Identify which cell holds the provided text, then report its (X, Y) central coordinate. 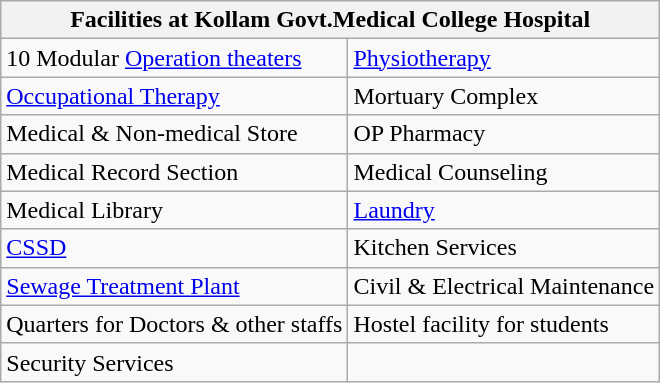
Medical Counseling (504, 172)
Laundry (504, 210)
Medical Library (174, 210)
Medical Record Section (174, 172)
Occupational Therapy (174, 96)
Quarters for Doctors & other staffs (174, 324)
Medical & Non-medical Store (174, 134)
Facilities at Kollam Govt.Medical College Hospital (330, 20)
10 Modular Operation theaters (174, 58)
OP Pharmacy (504, 134)
Kitchen Services (504, 248)
Hostel facility for students (504, 324)
Mortuary Complex (504, 96)
Physiotherapy (504, 58)
Civil & Electrical Maintenance (504, 286)
Security Services (174, 362)
Sewage Treatment Plant (174, 286)
CSSD (174, 248)
